From the cell containing the given text, extract its center point as (X, Y) coordinate. 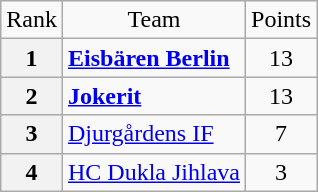
Djurgårdens IF (154, 134)
1 (32, 58)
Team (154, 20)
Points (282, 20)
Eisbären Berlin (154, 58)
Jokerit (154, 96)
7 (282, 134)
HC Dukla Jihlava (154, 172)
4 (32, 172)
2 (32, 96)
Rank (32, 20)
